Locate the cell with the specified text and output its [x, y] center coordinate. 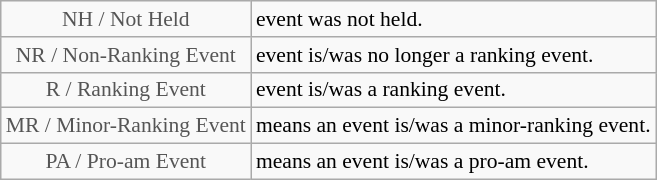
event was not held. [454, 19]
R / Ranking Event [126, 90]
NR / Non-Ranking Event [126, 55]
MR / Minor-Ranking Event [126, 126]
means an event is/was a minor-ranking event. [454, 126]
means an event is/was a pro-am event. [454, 162]
event is/was a ranking event. [454, 90]
NH / Not Held [126, 19]
event is/was no longer a ranking event. [454, 55]
PA / Pro-am Event [126, 162]
